Locate the cell with the specified text and output its [X, Y] center coordinate. 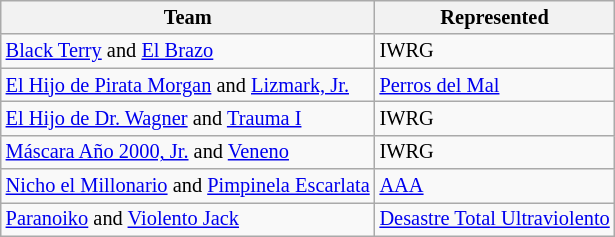
Nicho el Millonario and Pimpinela Escarlata [188, 186]
Represented [495, 17]
Perros del Mal [495, 85]
Team [188, 17]
Black Terry and El Brazo [188, 51]
El Hijo de Dr. Wagner and Trauma I [188, 118]
AAA [495, 186]
Paranoiko and Violento Jack [188, 219]
El Hijo de Pirata Morgan and Lizmark, Jr. [188, 85]
Máscara Año 2000, Jr. and Veneno [188, 152]
Desastre Total Ultraviolento [495, 219]
